Pinpoint the cell where the given text exists, returning its [X, Y] midpoint coordinate. 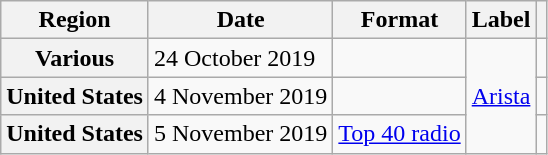
Format [400, 20]
Various [75, 58]
4 November 2019 [240, 96]
Arista [501, 96]
Region [75, 20]
Date [240, 20]
Label [501, 20]
5 November 2019 [240, 134]
Top 40 radio [400, 134]
24 October 2019 [240, 58]
